Locate the cell with the specified text and output its [X, Y] center coordinate. 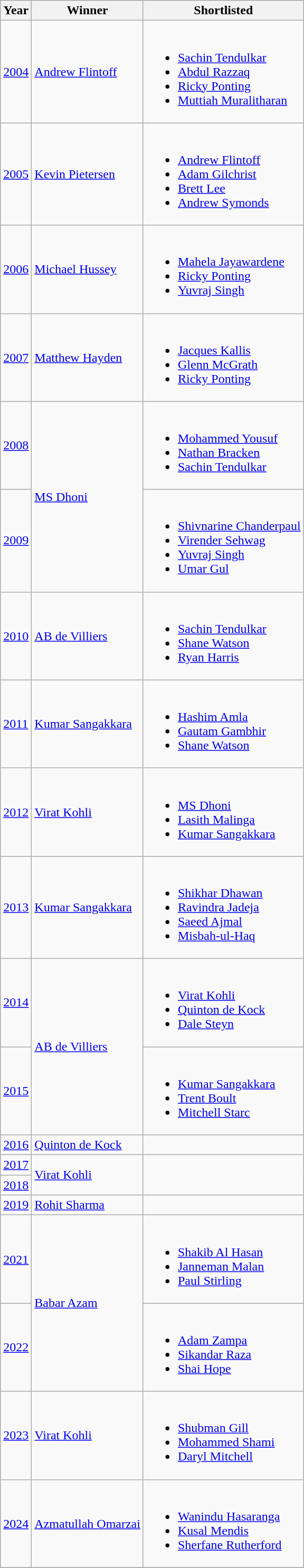
2006 [16, 269]
2007 [16, 358]
2021 [16, 1259]
Babar Azam [88, 1303]
Kevin Pietersen [88, 174]
2013 [16, 907]
Michael Hussey [88, 269]
2008 [16, 445]
Sachin Tendulkar Shane Watson Ryan Harris [223, 636]
Shortlisted [223, 11]
Kumar Sangakkara Trent Boult Mitchell Starc [223, 1091]
Rohit Sharma [88, 1205]
Wanindu Hasaranga Kusal Mendis Sherfane Rutherford [223, 1523]
2004 [16, 72]
2014 [16, 1002]
2017 [16, 1165]
MS Dhoni Lasith Malinga Kumar Sangakkara [223, 812]
2011 [16, 724]
2005 [16, 174]
Azmatullah Omarzai [88, 1523]
2015 [16, 1091]
Shivnarine Chanderpaul Virender Sehwag Yuvraj Singh Umar Gul [223, 541]
2023 [16, 1436]
Winner [88, 11]
2009 [16, 541]
Andrew Flintoff Adam Gilchrist Brett Lee Andrew Symonds [223, 174]
2019 [16, 1205]
2022 [16, 1347]
Shikhar Dhawan Ravindra Jadeja Saeed Ajmal Misbah-ul-Haq [223, 907]
Matthew Hayden [88, 358]
Andrew Flintoff [88, 72]
2018 [16, 1185]
Shakib Al Hasan Janneman Malan Paul Stirling [223, 1259]
MS Dhoni [88, 497]
Virat Kohli Quinton de Kock Dale Steyn [223, 1002]
Sachin Tendulkar Abdul Razzaq Ricky Ponting Muttiah Muralitharan [223, 72]
Jacques Kallis Glenn McGrath Ricky Ponting [223, 358]
Adam Zampa Sikandar Raza Shai Hope [223, 1347]
Hashim Amla Gautam Gambhir Shane Watson [223, 724]
2010 [16, 636]
Shubman Gill Mohammed Shami Daryl Mitchell [223, 1436]
Mohammed Yousuf Nathan Bracken Sachin Tendulkar [223, 445]
Mahela Jayawardene Ricky Ponting Yuvraj Singh [223, 269]
2024 [16, 1523]
2016 [16, 1145]
Year [16, 11]
2012 [16, 812]
Quinton de Kock [88, 1145]
